Return (X, Y) of the center of cell containing provided text 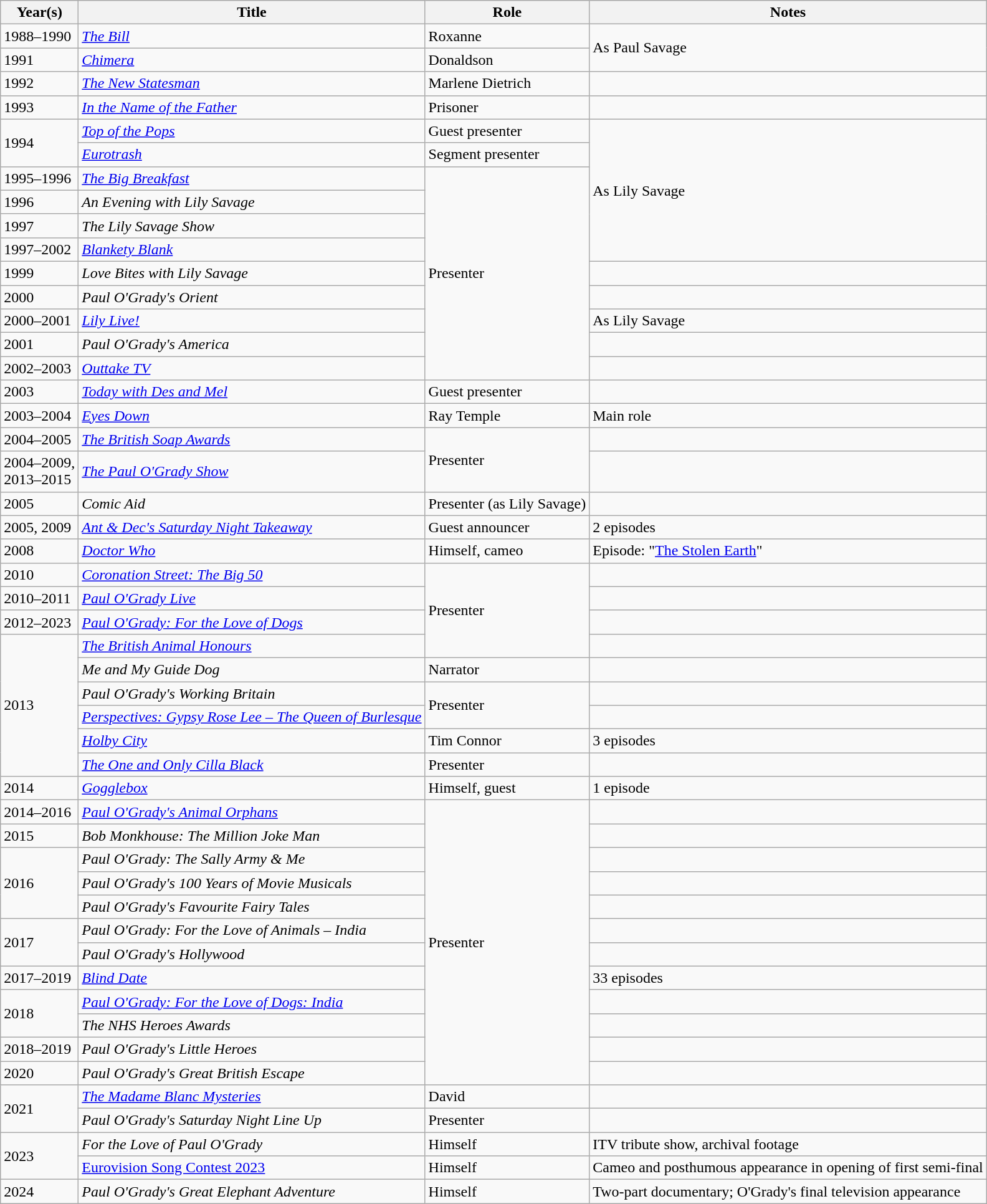
Paul O'Grady's Hollywood (252, 954)
Prisoner (507, 107)
3 episodes (788, 741)
Top of the Pops (252, 131)
Tim Connor (507, 741)
2004–2009,2013–2015 (40, 471)
33 episodes (788, 978)
Paul O'Grady's Little Heroes (252, 1049)
2000–2001 (40, 321)
2005 (40, 504)
Paul O'Grady's Working Britain (252, 694)
The Lily Savage Show (252, 226)
1994 (40, 143)
The Bill (252, 36)
1992 (40, 84)
2016 (40, 883)
Lily Live! (252, 321)
2012–2023 (40, 622)
1999 (40, 273)
1997–2002 (40, 249)
Eyes Down (252, 416)
1996 (40, 202)
2014 (40, 788)
2018–2019 (40, 1049)
Comic Aid (252, 504)
2017–2019 (40, 978)
Paul O'Grady: For the Love of Animals – India (252, 930)
2021 (40, 1109)
Eurotrash (252, 155)
The One and Only Cilla Black (252, 765)
Outtake TV (252, 368)
The Paul O'Grady Show (252, 471)
Guest announcer (507, 527)
Notes (788, 12)
Himself, guest (507, 788)
Paul O'Grady's Favourite Fairy Tales (252, 907)
Me and My Guide Dog (252, 669)
Paul O'Grady's Animal Orphans (252, 812)
2018 (40, 1013)
2023 (40, 1156)
2015 (40, 836)
Segment presenter (507, 155)
Ant & Dec's Saturday Night Takeaway (252, 527)
The NHS Heroes Awards (252, 1025)
1995–1996 (40, 178)
Today with Des and Mel (252, 392)
Two-part documentary; O'Grady's final television appearance (788, 1192)
Paul O'Grady's Orient (252, 297)
2004–2005 (40, 439)
1997 (40, 226)
Paul O'Grady's America (252, 345)
The British Soap Awards (252, 439)
2013 (40, 705)
Perspectives: Gypsy Rose Lee – The Queen of Burlesque (252, 717)
In the Name of the Father (252, 107)
The Madame Blanc Mysteries (252, 1097)
Paul O'Grady: For the Love of Dogs: India (252, 1001)
Episode: "The Stolen Earth" (788, 551)
Ray Temple (507, 416)
Doctor Who (252, 551)
David (507, 1097)
ITV tribute show, archival footage (788, 1144)
2003–2004 (40, 416)
2024 (40, 1192)
Paul O'Grady's Great Elephant Adventure (252, 1192)
Marlene Dietrich (507, 84)
The Big Breakfast (252, 178)
2017 (40, 942)
2005, 2009 (40, 527)
Narrator (507, 669)
2020 (40, 1073)
The British Animal Honours (252, 646)
An Evening with Lily Savage (252, 202)
The New Statesman (252, 84)
1991 (40, 60)
Paul O'Grady: The Sally Army & Me (252, 859)
Paul O'Grady: For the Love of Dogs (252, 622)
Eurovision Song Contest 2023 (252, 1168)
Title (252, 12)
Paul O'Grady Live (252, 598)
Blind Date (252, 978)
2002–2003 (40, 368)
Paul O'Grady's Great British Escape (252, 1073)
Bob Monkhouse: The Million Joke Man (252, 836)
2001 (40, 345)
For the Love of Paul O'Grady (252, 1144)
Holby City (252, 741)
2008 (40, 551)
Main role (788, 416)
Gogglebox (252, 788)
Chimera (252, 60)
1 episode (788, 788)
Roxanne (507, 36)
Presenter (as Lily Savage) (507, 504)
Love Bites with Lily Savage (252, 273)
2000 (40, 297)
2010 (40, 575)
Paul O'Grady's 100 Years of Movie Musicals (252, 883)
Year(s) (40, 12)
Coronation Street: The Big 50 (252, 575)
1993 (40, 107)
1988–1990 (40, 36)
Paul O'Grady's Saturday Night Line Up (252, 1120)
Himself, cameo (507, 551)
Cameo and posthumous appearance in opening of first semi-final (788, 1168)
2014–2016 (40, 812)
As Paul Savage (788, 48)
2 episodes (788, 527)
Blankety Blank (252, 249)
Donaldson (507, 60)
Role (507, 12)
2003 (40, 392)
2010–2011 (40, 598)
